Return (X, Y) of the center of cell containing provided text 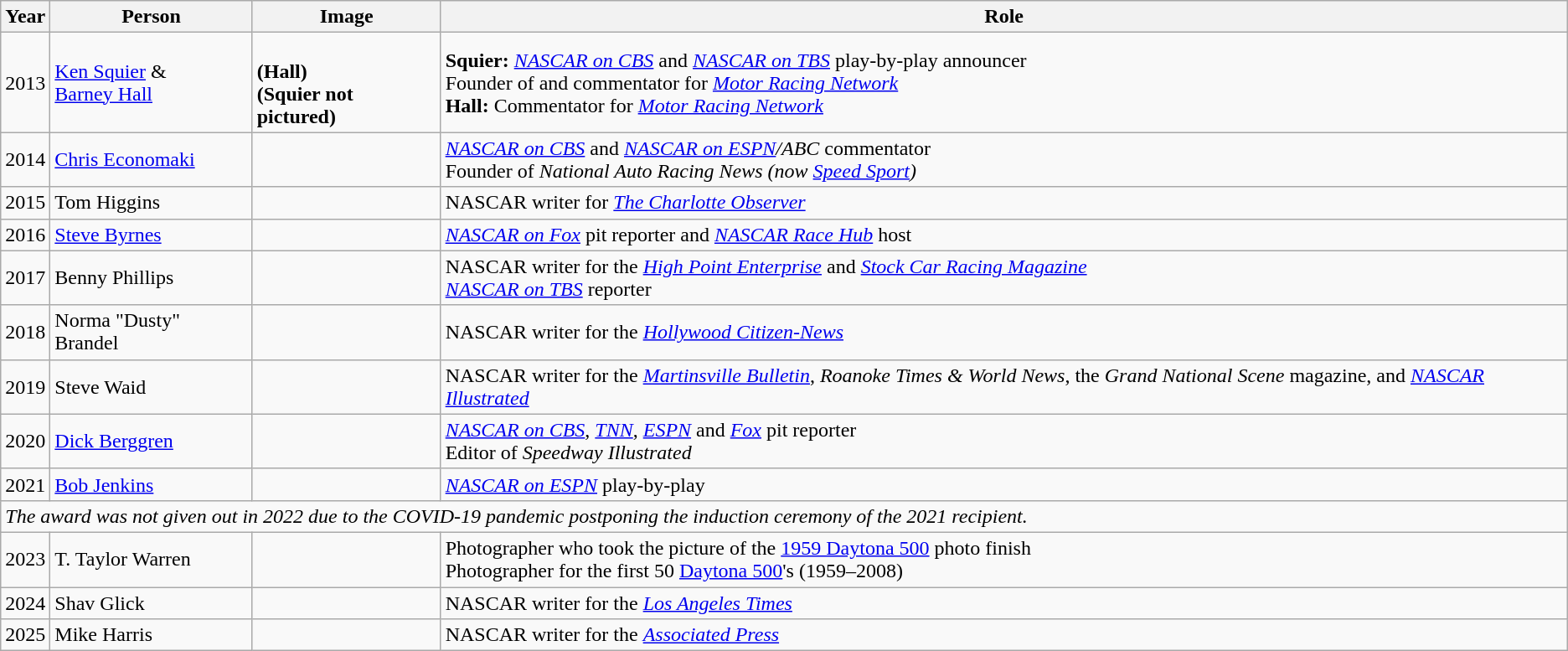
Photographer who took the picture of the 1959 Daytona 500 photo finish Photographer for the first 50 Daytona 500's (1959–2008) (1003, 560)
Steve Waid (151, 387)
2019 (25, 387)
Image (347, 17)
NASCAR on CBS and NASCAR on ESPN/ABC commentator Founder of National Auto Racing News (now Speed Sport) (1003, 159)
Norma "Dusty" Brandel (151, 332)
Year (25, 17)
NASCAR writer for the Hollywood Citizen-News (1003, 332)
Dick Berggren (151, 441)
NASCAR writer for the High Point Enterprise and Stock Car Racing Magazine NASCAR on TBS reporter (1003, 278)
T. Taylor Warren (151, 560)
2018 (25, 332)
Steve Byrnes (151, 235)
Shav Glick (151, 602)
2016 (25, 235)
2024 (25, 602)
Benny Phillips (151, 278)
Person (151, 17)
Role (1003, 17)
NASCAR on ESPN play-by-play (1003, 484)
NASCAR writer for the Los Angeles Times (1003, 602)
Mike Harris (151, 635)
2014 (25, 159)
Bob Jenkins (151, 484)
2023 (25, 560)
NASCAR writer for the Martinsville Bulletin, Roanoke Times & World News, the Grand National Scene magazine, and NASCAR Illustrated (1003, 387)
2017 (25, 278)
(Hall) (Squier not pictured) (347, 82)
Chris Economaki (151, 159)
NASCAR on CBS, TNN, ESPN and Fox pit reporter Editor of Speedway Illustrated (1003, 441)
Ken Squier & Barney Hall (151, 82)
The award was not given out in 2022 due to the COVID-19 pandemic postponing the induction ceremony of the 2021 recipient. (784, 516)
NASCAR writer for The Charlotte Observer (1003, 203)
2021 (25, 484)
Tom Higgins (151, 203)
2013 (25, 82)
2020 (25, 441)
2015 (25, 203)
2025 (25, 635)
NASCAR on Fox pit reporter and NASCAR Race Hub host (1003, 235)
NASCAR writer for the Associated Press (1003, 635)
